Detect which cell encompasses the target text, then output its (X, Y) center coordinate. 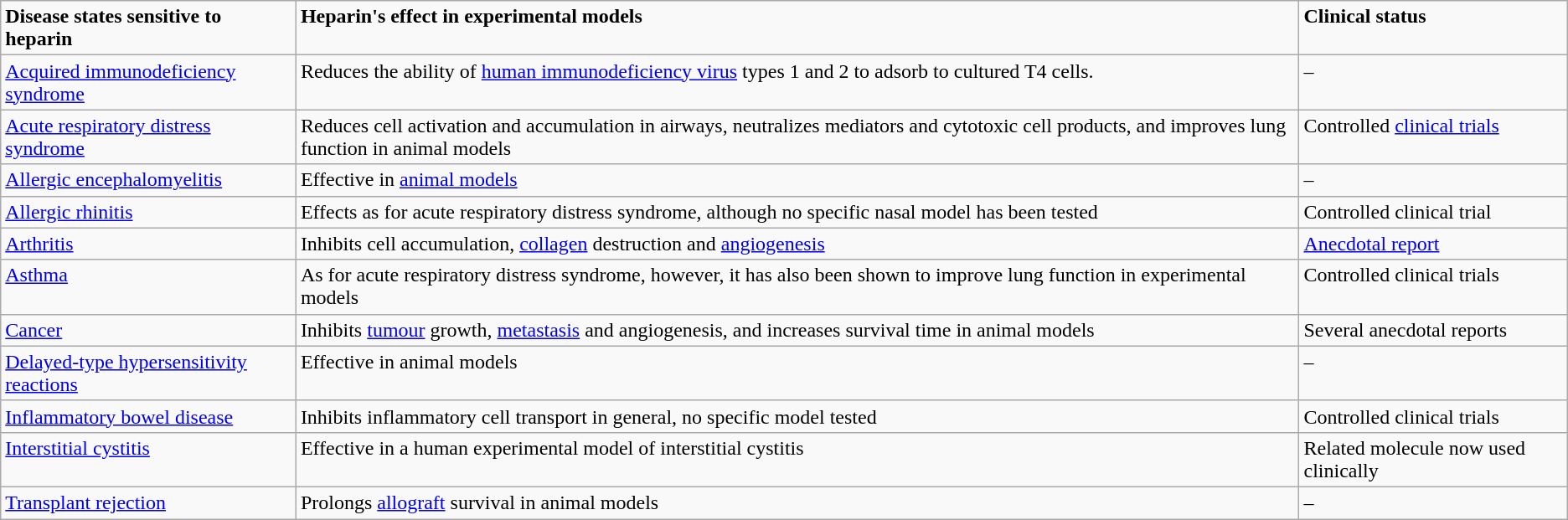
Interstitial cystitis (149, 459)
Inhibits tumour growth, metastasis and angiogenesis, and increases survival time in animal models (797, 330)
Allergic encephalomyelitis (149, 180)
Anecdotal report (1433, 244)
Several anecdotal reports (1433, 330)
Delayed-type hypersensitivity reactions (149, 373)
Transplant rejection (149, 502)
Prolongs allograft survival in animal models (797, 502)
Cancer (149, 330)
Acquired immunodeficiency syndrome (149, 82)
Controlled clinical trial (1433, 212)
Reduces cell activation and accumulation in airways, neutralizes mediators and cytotoxic cell products, and improves lung function in animal models (797, 137)
Inhibits inflammatory cell transport in general, no specific model tested (797, 416)
Heparin's effect in experimental models (797, 28)
As for acute respiratory distress syndrome, however, it has also been shown to improve lung function in experimental models (797, 286)
Inhibits cell accumulation, collagen destruction and angiogenesis (797, 244)
Clinical status (1433, 28)
Reduces the ability of human immunodeficiency virus types 1 and 2 to adsorb to cultured T4 cells. (797, 82)
Asthma (149, 286)
Effects as for acute respiratory distress syndrome, although no specific nasal model has been tested (797, 212)
Allergic rhinitis (149, 212)
Effective in a human experimental model of interstitial cystitis (797, 459)
Disease states sensitive to heparin (149, 28)
Acute respiratory distress syndrome (149, 137)
Related molecule now used clinically (1433, 459)
Inflammatory bowel disease (149, 416)
Arthritis (149, 244)
